Extract the (X, Y) coordinate from the center of the cell holding the provided text.  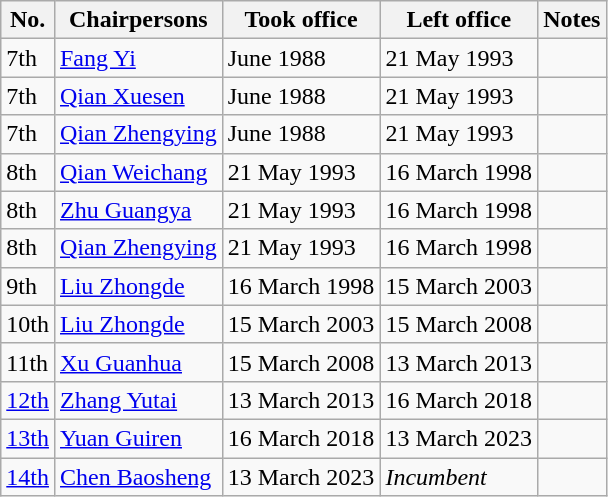
Took office (301, 20)
Qian Xuesen (138, 96)
9th (28, 286)
Yuan Guiren (138, 438)
Xu Guanhua (138, 362)
No. (28, 20)
Incumbent (459, 477)
Zhu Guangya (138, 210)
10th (28, 324)
13th (28, 438)
Notes (572, 20)
14th (28, 477)
Fang Yi (138, 58)
Zhang Yutai (138, 400)
12th (28, 400)
11th (28, 362)
Qian Weichang (138, 172)
Chen Baosheng (138, 477)
Chairpersons (138, 20)
Left office (459, 20)
